Capture the cell that displays the provided text and extract its (x, y) central coordinate. 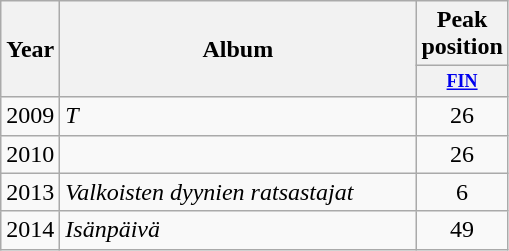
49 (462, 230)
FIN (462, 82)
2014 (30, 230)
Year (30, 49)
2010 (30, 154)
6 (462, 192)
T (238, 116)
Peakposition (462, 34)
2009 (30, 116)
2013 (30, 192)
Album (238, 49)
Valkoisten dyynien ratsastajat (238, 192)
Isänpäivä (238, 230)
